Return the [X, Y] coordinate for the center point of the cell that contains the specified text.  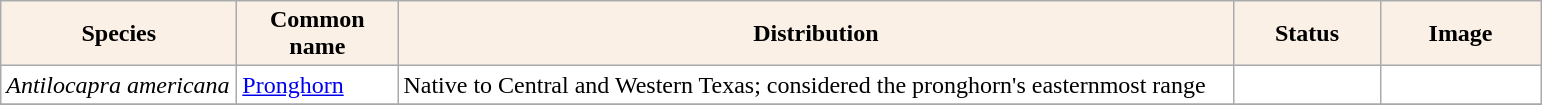
Common name [318, 34]
Species [119, 34]
Pronghorn [318, 85]
Antilocapra americana [119, 85]
Native to Central and Western Texas; considered the pronghorn's easternmost range [816, 85]
Status [1307, 34]
Distribution [816, 34]
Image [1460, 34]
